Identify which cell holds the provided text, then report its [x, y] central coordinate. 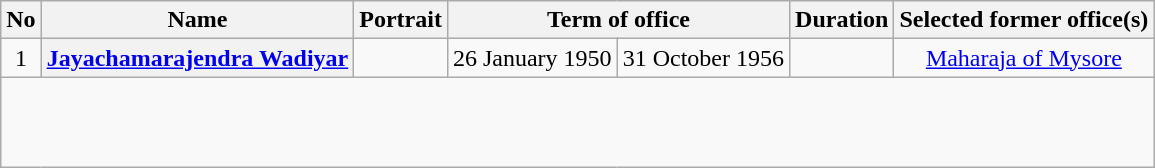
Portrait [401, 20]
31 October 1956 [703, 58]
Maharaja of Mysore [1024, 58]
26 January 1950 [532, 58]
Term of office [618, 20]
1 [21, 58]
No [21, 20]
Duration [842, 20]
Jayachamarajendra Wadiyar [198, 58]
Name [198, 20]
Selected former office(s) [1024, 20]
